Return [x, y] of the center of cell containing provided text 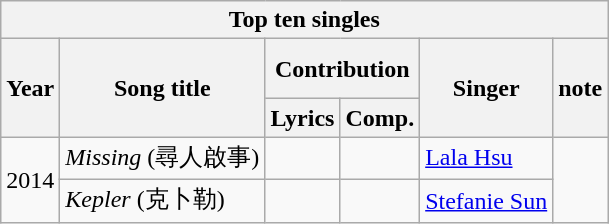
Missing (尋人啟事) [162, 158]
Lyrics [302, 118]
2014 [30, 180]
Top ten singles [304, 20]
Comp. [380, 118]
Contribution [342, 69]
note [580, 88]
Kepler (克卜勒) [162, 200]
Year [30, 88]
Song title [162, 88]
Singer [486, 88]
Lala Hsu [486, 158]
Stefanie Sun [486, 200]
